Return (X, Y) of the center of cell containing provided text 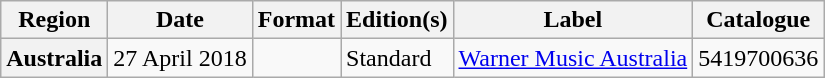
Warner Music Australia (573, 58)
Date (180, 20)
5419700636 (758, 58)
Standard (397, 58)
Catalogue (758, 20)
Edition(s) (397, 20)
Australia (54, 58)
27 April 2018 (180, 58)
Label (573, 20)
Format (296, 20)
Region (54, 20)
